Pinpoint the cell where the given text exists, returning its (X, Y) midpoint coordinate. 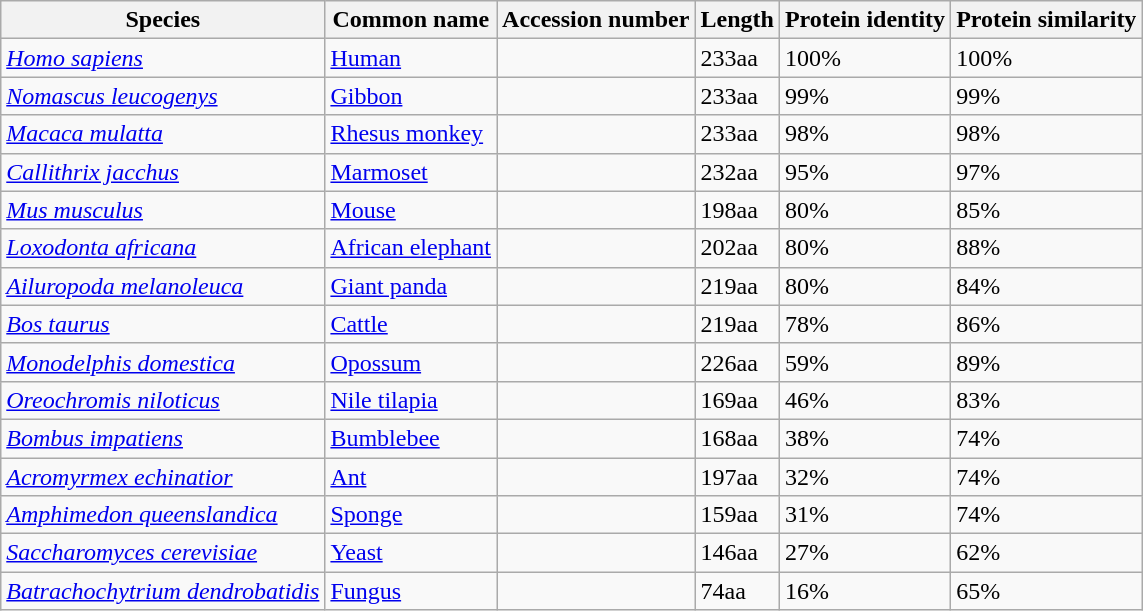
197aa (737, 477)
84% (1046, 286)
Marmoset (411, 172)
Homo sapiens (163, 58)
Oreochromis niloticus (163, 400)
169aa (737, 400)
Accession number (596, 20)
83% (1046, 400)
Bombus impatiens (163, 438)
168aa (737, 438)
159aa (737, 515)
Human (411, 58)
African elephant (411, 248)
Ailuropoda melanoleuca (163, 286)
Yeast (411, 553)
38% (864, 438)
Ant (411, 477)
89% (1046, 362)
202aa (737, 248)
Opossum (411, 362)
65% (1046, 591)
Protein similarity (1046, 20)
Protein identity (864, 20)
78% (864, 324)
Saccharomyces cerevisiae (163, 553)
Bos taurus (163, 324)
32% (864, 477)
97% (1046, 172)
Mouse (411, 210)
Mus musculus (163, 210)
Acromyrmex echinatior (163, 477)
Giant panda (411, 286)
232aa (737, 172)
85% (1046, 210)
Gibbon (411, 96)
Callithrix jacchus (163, 172)
62% (1046, 553)
Loxodonta africana (163, 248)
31% (864, 515)
Macaca mulatta (163, 134)
Sponge (411, 515)
Batrachochytrium dendrobatidis (163, 591)
Length (737, 20)
74aa (737, 591)
Nile tilapia (411, 400)
59% (864, 362)
Common name (411, 20)
46% (864, 400)
146aa (737, 553)
198aa (737, 210)
Amphimedon queenslandica (163, 515)
Rhesus monkey (411, 134)
16% (864, 591)
86% (1046, 324)
27% (864, 553)
226aa (737, 362)
Nomascus leucogenys (163, 96)
95% (864, 172)
Cattle (411, 324)
88% (1046, 248)
Monodelphis domestica (163, 362)
Bumblebee (411, 438)
Species (163, 20)
Fungus (411, 591)
